Detect which cell encompasses the target text, then output its [x, y] center coordinate. 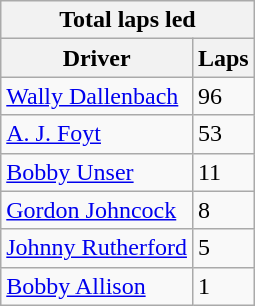
Bobby Unser [97, 172]
Laps [223, 58]
Wally Dallenbach [97, 96]
5 [223, 248]
Johnny Rutherford [97, 248]
Bobby Allison [97, 286]
Driver [97, 58]
1 [223, 286]
53 [223, 134]
8 [223, 210]
11 [223, 172]
A. J. Foyt [97, 134]
Gordon Johncock [97, 210]
Total laps led [128, 20]
96 [223, 96]
